Search for the cell housing the specified text and yield its (X, Y) center coordinate. 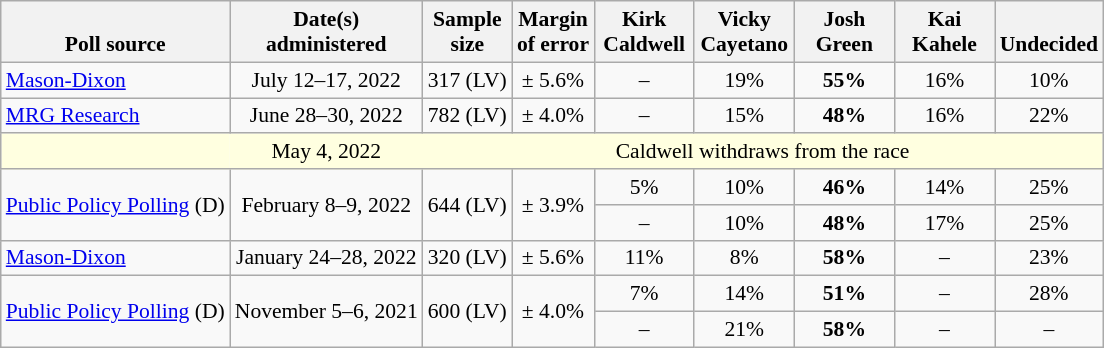
317 (LV) (468, 80)
46% (844, 187)
Caldwell withdraws from the race (763, 152)
JoshGreen (844, 32)
15% (744, 116)
Marginof error (553, 32)
KirkCaldwell (644, 32)
51% (844, 294)
VickyCayetano (744, 32)
KaiKahele (944, 32)
21% (744, 330)
8% (744, 258)
± 3.9% (553, 204)
Undecided (1049, 32)
Samplesize (468, 32)
782 (LV) (468, 116)
February 8–9, 2022 (326, 204)
Date(s)administered (326, 32)
5% (644, 187)
19% (744, 80)
600 (LV) (468, 312)
55% (844, 80)
320 (LV) (468, 258)
June 28–30, 2022 (326, 116)
11% (644, 258)
MRG Research (116, 116)
7% (644, 294)
May 4, 2022 (326, 152)
November 5–6, 2021 (326, 312)
17% (944, 223)
22% (1049, 116)
23% (1049, 258)
July 12–17, 2022 (326, 80)
January 24–28, 2022 (326, 258)
644 (LV) (468, 204)
Poll source (116, 32)
28% (1049, 294)
